Locate the cell with the specified text and output its [x, y] center coordinate. 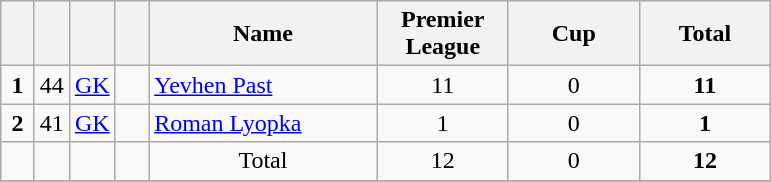
41 [52, 123]
Name [264, 34]
Yevhen Past [264, 85]
2 [18, 123]
Cup [574, 34]
Premier League [442, 34]
44 [52, 85]
Roman Lyopka [264, 123]
